Pinpoint the cell where the given text exists, returning its [x, y] midpoint coordinate. 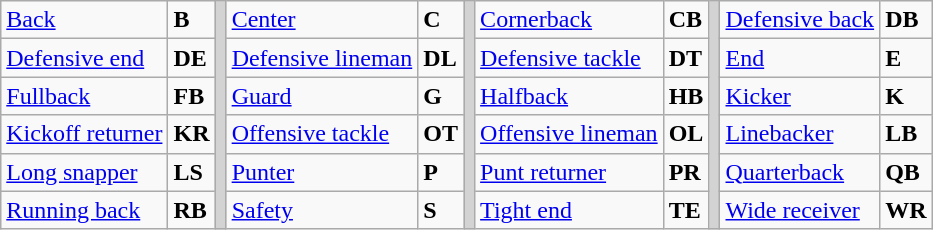
E [906, 58]
S [441, 210]
Kickoff returner [84, 134]
G [441, 96]
Running back [84, 210]
K [906, 96]
End [800, 58]
Linebacker [800, 134]
Cornerback [570, 20]
Wide receiver [800, 210]
CB [686, 20]
WR [906, 210]
Defensive tackle [570, 58]
Tight end [570, 210]
Punter [322, 172]
Defensive back [800, 20]
B [192, 20]
DT [686, 58]
Back [84, 20]
OT [441, 134]
Quarterback [800, 172]
Guard [322, 96]
P [441, 172]
PR [686, 172]
TE [686, 210]
Long snapper [84, 172]
HB [686, 96]
Safety [322, 210]
KR [192, 134]
FB [192, 96]
OL [686, 134]
Offensive lineman [570, 134]
DL [441, 58]
C [441, 20]
LS [192, 172]
Offensive tackle [322, 134]
Punt returner [570, 172]
QB [906, 172]
Defensive lineman [322, 58]
Fullback [84, 96]
Halfback [570, 96]
RB [192, 210]
DE [192, 58]
Center [322, 20]
DB [906, 20]
Kicker [800, 96]
Defensive end [84, 58]
LB [906, 134]
